Identify which cell holds the provided text, then report its [x, y] central coordinate. 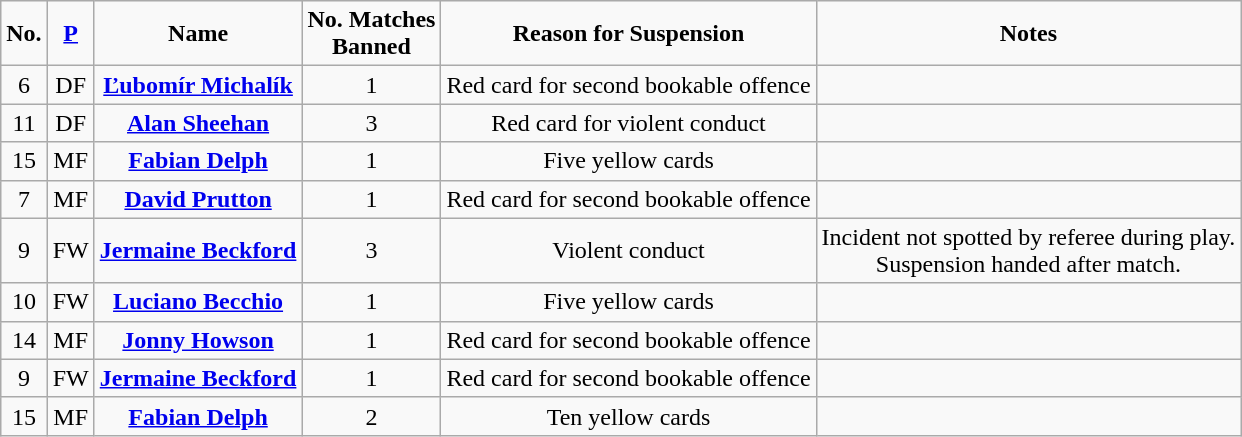
14 [24, 340]
Name [198, 34]
P [70, 34]
10 [24, 302]
Alan Sheehan [198, 123]
Ten yellow cards [628, 416]
2 [372, 416]
Luciano Becchio [198, 302]
7 [24, 199]
Red card for violent conduct [628, 123]
6 [24, 85]
Incident not spotted by referee during play.Suspension handed after match. [1028, 250]
No. [24, 34]
11 [24, 123]
Ľubomír Michalík [198, 85]
Reason for Suspension [628, 34]
Violent conduct [628, 250]
Jonny Howson [198, 340]
David Prutton [198, 199]
No. Matches Banned [372, 34]
Notes [1028, 34]
